Detect which cell encompasses the target text, then output its [X, Y] center coordinate. 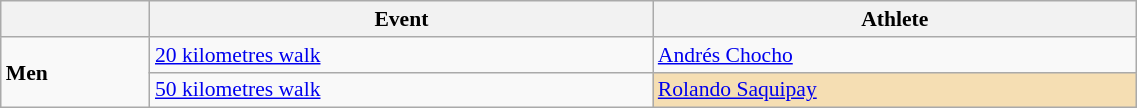
50 kilometres walk [402, 90]
Rolando Saquipay [895, 90]
Men [76, 72]
Athlete [895, 19]
20 kilometres walk [402, 55]
Event [402, 19]
Andrés Chocho [895, 55]
